Determine the [X, Y] coordinate at the center of the cell enclosing the given text.  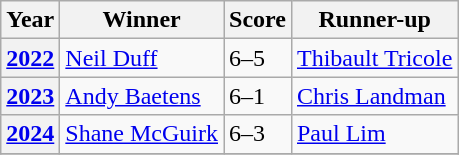
Score [258, 20]
6–3 [258, 134]
2022 [30, 58]
Thibault Tricole [374, 58]
2024 [30, 134]
Shane McGuirk [142, 134]
Chris Landman [374, 96]
Paul Lim [374, 134]
6–1 [258, 96]
Winner [142, 20]
Andy Baetens [142, 96]
Year [30, 20]
6–5 [258, 58]
Neil Duff [142, 58]
Runner-up [374, 20]
2023 [30, 96]
